Scan for the cell matching the given text and deliver its [X, Y] coordinate at center. 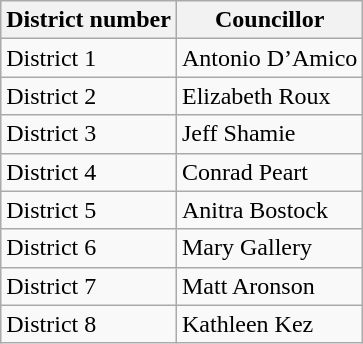
District 6 [89, 248]
Antonio D’Amico [269, 58]
Elizabeth Roux [269, 96]
Jeff Shamie [269, 134]
District 3 [89, 134]
District number [89, 20]
District 8 [89, 324]
Anitra Bostock [269, 210]
Mary Gallery [269, 248]
District 1 [89, 58]
District 7 [89, 286]
Conrad Peart [269, 172]
Kathleen Kez [269, 324]
Matt Aronson [269, 286]
District 2 [89, 96]
District 4 [89, 172]
Councillor [269, 20]
District 5 [89, 210]
